Scan for the cell matching the given text and deliver its [X, Y] coordinate at center. 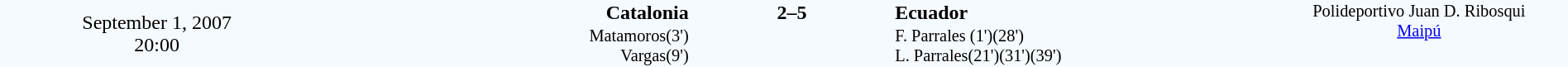
Catalonia [501, 12]
September 1, 200720:00 [157, 33]
Polideportivo Juan D. RibosquiMaipú [1419, 33]
Ecuador [1082, 12]
2–5 [791, 12]
F. Parrales (1')(28')L. Parrales(21')(31')(39') [1082, 46]
Matamoros(3')Vargas(9') [501, 46]
